Extract the (X, Y) coordinate from the center of the cell holding the provided text.  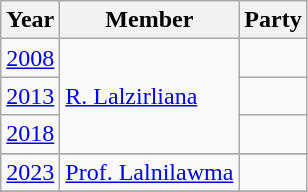
Member (150, 20)
Year (30, 20)
2018 (30, 134)
2008 (30, 58)
R. Lalzirliana (150, 96)
Party (273, 20)
2023 (30, 172)
Prof. Lalnilawma (150, 172)
2013 (30, 96)
